Determine the (X, Y) coordinate at the center of the cell enclosing the given text.  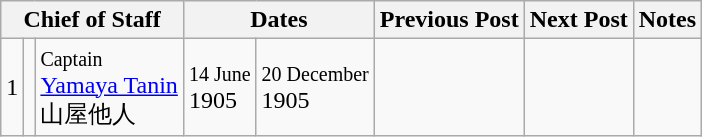
Notes (667, 20)
20 December1905 (315, 88)
Chief of Staff (92, 20)
14 June1905 (220, 88)
Next Post (578, 20)
1 (12, 88)
Dates (278, 20)
CaptainYamaya Tanin山屋他人 (109, 88)
Previous Post (449, 20)
